Find where the given text appears and provide that cell's center as [x, y] coordinate. 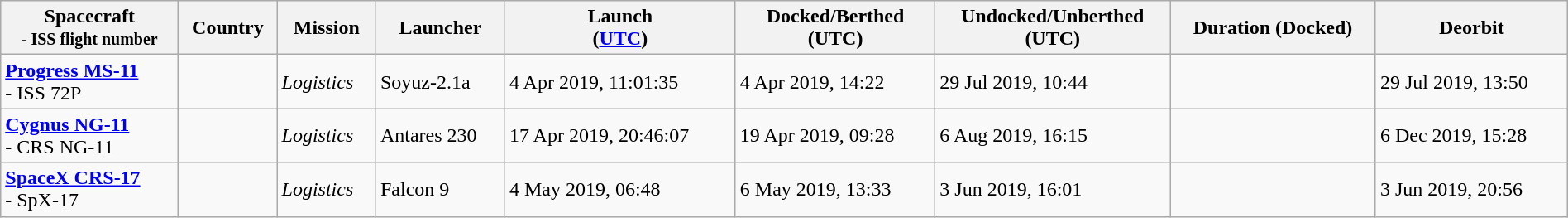
Country [228, 28]
Cygnus NG-11- CRS NG-11 [89, 136]
4 May 2019, 06:48 [620, 189]
3 Jun 2019, 20:56 [1471, 189]
Antares 230 [440, 136]
29 Jul 2019, 10:44 [1053, 81]
Deorbit [1471, 28]
Docked/Berthed(UTC) [835, 28]
4 Apr 2019, 11:01:35 [620, 81]
29 Jul 2019, 13:50 [1471, 81]
Undocked/Unberthed(UTC) [1053, 28]
Soyuz-2.1a [440, 81]
Launch(UTC) [620, 28]
Progress MS-11 - ISS 72P [89, 81]
SpaceX CRS-17- SpX-17 [89, 189]
Duration (Docked) [1274, 28]
Spacecraft- ISS flight number [89, 28]
17 Apr 2019, 20:46:07 [620, 136]
6 May 2019, 13:33 [835, 189]
4 Apr 2019, 14:22 [835, 81]
Launcher [440, 28]
6 Aug 2019, 16:15 [1053, 136]
Mission [326, 28]
3 Jun 2019, 16:01 [1053, 189]
19 Apr 2019, 09:28 [835, 136]
6 Dec 2019, 15:28 [1471, 136]
Falcon 9 [440, 189]
